Return the [X, Y] coordinate for the center point of the cell that contains the specified text.  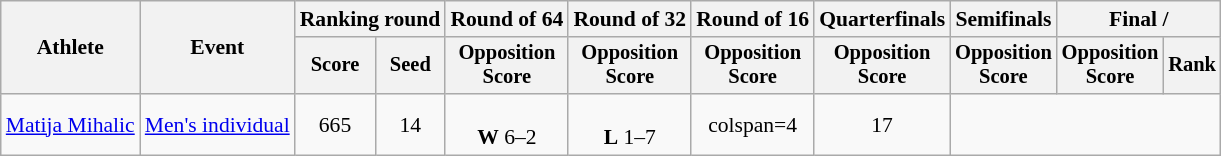
Round of 64 [506, 19]
Quarterfinals [882, 19]
Semifinals [1004, 19]
Matija Mihalic [70, 124]
17 [882, 124]
Final / [1139, 19]
Ranking round [370, 19]
Seed [410, 66]
665 [336, 124]
Round of 32 [630, 19]
colspan=4 [752, 124]
Rank [1192, 66]
W 6–2 [506, 124]
Men's individual [218, 124]
Event [218, 48]
Score [336, 66]
14 [410, 124]
Round of 16 [752, 19]
Athlete [70, 48]
L 1–7 [630, 124]
